Search for the cell housing the specified text and yield its (x, y) center coordinate. 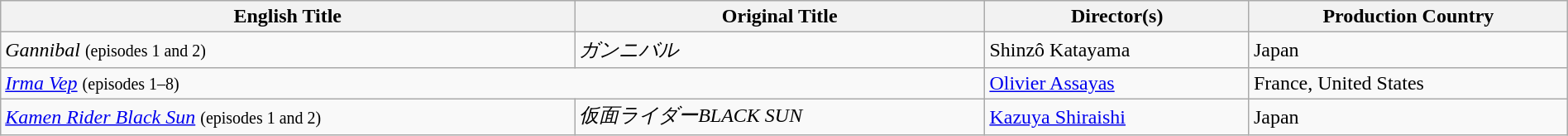
Gannibal (episodes 1 and 2) (288, 50)
France, United States (1408, 83)
Olivier Assayas (1117, 83)
仮面ライダーBLACK SUN (780, 116)
Shinzô Katayama (1117, 50)
Original Title (780, 17)
Director(s) (1117, 17)
Production Country (1408, 17)
Kamen Rider Black Sun (episodes 1 and 2) (288, 116)
English Title (288, 17)
Irma Vep (episodes 1–8) (493, 83)
ガンニバル (780, 50)
Kazuya Shiraishi (1117, 116)
